Provide the (x, y) coordinate of the cell's center where the given text is located.  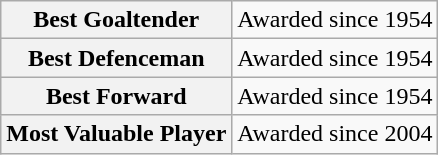
Most Valuable Player (116, 134)
Best Forward (116, 96)
Best Defenceman (116, 58)
Awarded since 2004 (335, 134)
Best Goaltender (116, 20)
